Locate the cell with the specified text and output its [x, y] center coordinate. 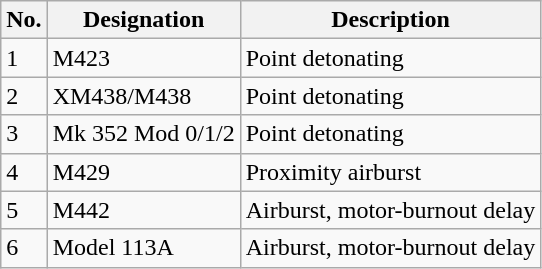
Designation [144, 20]
6 [24, 248]
4 [24, 172]
Model 113A [144, 248]
No. [24, 20]
3 [24, 134]
2 [24, 96]
XM438/M438 [144, 96]
M442 [144, 210]
Mk 352 Mod 0/1/2 [144, 134]
M429 [144, 172]
M423 [144, 58]
5 [24, 210]
1 [24, 58]
Description [390, 20]
Proximity airburst [390, 172]
